Capture the cell that displays the provided text and extract its [x, y] central coordinate. 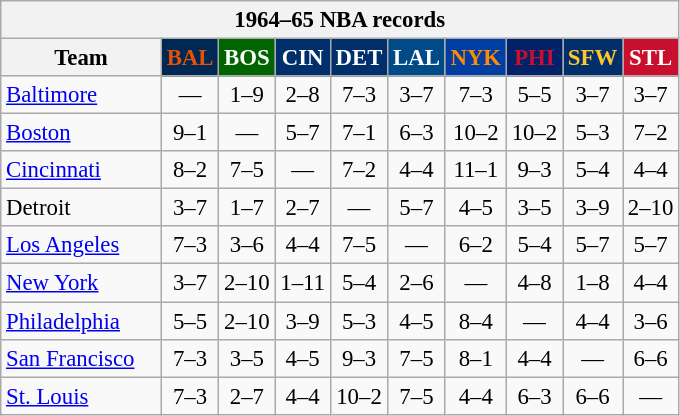
PHI [534, 58]
SFW [593, 58]
7–1 [358, 133]
1964–65 NBA records [340, 20]
2–6 [416, 283]
BAL [190, 58]
2–8 [302, 95]
1–11 [302, 283]
1–9 [247, 95]
DET [358, 58]
San Francisco [82, 358]
STL [651, 58]
Detroit [82, 208]
NYK [476, 58]
1–7 [247, 208]
8–1 [476, 358]
New York [82, 283]
Philadelphia [82, 321]
4–8 [534, 283]
8–4 [476, 321]
Los Angeles [82, 245]
Cincinnati [82, 170]
Baltimore [82, 95]
Boston [82, 133]
CIN [302, 58]
11–1 [476, 170]
1–8 [593, 283]
6–2 [476, 245]
8–2 [190, 170]
LAL [416, 58]
St. Louis [82, 396]
BOS [247, 58]
Team [82, 58]
9–1 [190, 133]
